Pinpoint the cell where the given text exists, returning its (x, y) midpoint coordinate. 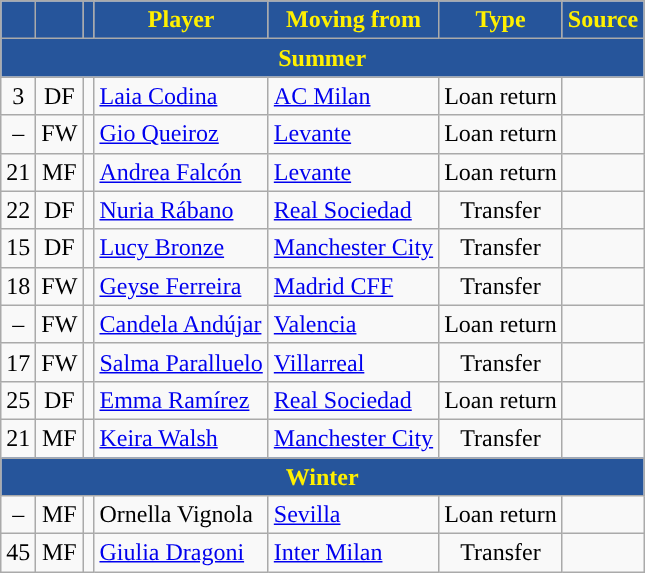
Salma Paralluelo (181, 362)
Source (602, 20)
Lucy Bronze (181, 248)
Ornella Vignola (181, 515)
Villarreal (353, 362)
Inter Milan (353, 553)
Andrea Falcón (181, 172)
Valencia (353, 324)
Type (501, 20)
Winter (322, 477)
Keira Walsh (181, 438)
Madrid CFF (353, 286)
3 (18, 96)
AC Milan (353, 96)
Geyse Ferreira (181, 286)
Moving from (353, 20)
18 (18, 286)
22 (18, 210)
25 (18, 400)
Laia Codina (181, 96)
15 (18, 248)
45 (18, 553)
Emma Ramírez (181, 400)
Giulia Dragoni (181, 553)
Summer (322, 58)
17 (18, 362)
Player (181, 20)
Nuria Rábano (181, 210)
Candela Andújar (181, 324)
Gio Queiroz (181, 134)
Sevilla (353, 515)
